Capture the cell that displays the provided text and extract its (x, y) central coordinate. 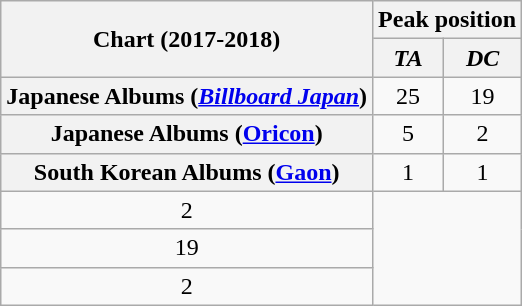
25 (408, 96)
Japanese Albums (Billboard Japan) (187, 96)
Chart (2017-2018) (187, 39)
TA (408, 58)
DC (483, 58)
Japanese Albums (Oricon) (187, 134)
Peak position (448, 20)
South Korean Albums (Gaon) (187, 172)
5 (408, 134)
